Locate the cell with the specified text and output its (X, Y) center coordinate. 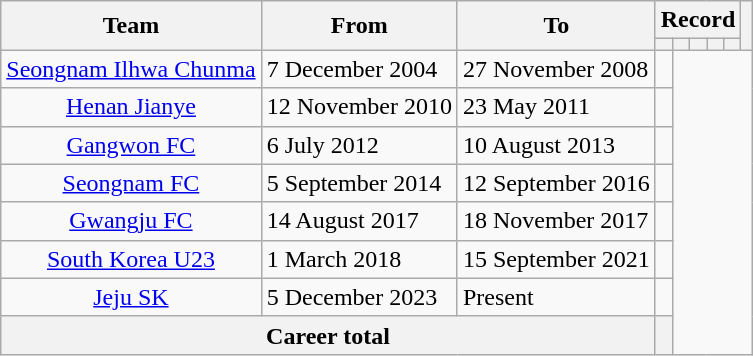
23 May 2011 (556, 107)
12 September 2016 (556, 183)
Team (131, 26)
Record (698, 20)
Career total (328, 335)
Gangwon FC (131, 145)
14 August 2017 (359, 221)
To (556, 26)
5 December 2023 (359, 297)
Seongnam FC (131, 183)
15 September 2021 (556, 259)
6 July 2012 (359, 145)
Present (556, 297)
From (359, 26)
12 November 2010 (359, 107)
10 August 2013 (556, 145)
Henan Jianye (131, 107)
1 March 2018 (359, 259)
7 December 2004 (359, 69)
27 November 2008 (556, 69)
18 November 2017 (556, 221)
Seongnam Ilhwa Chunma (131, 69)
South Korea U23 (131, 259)
5 September 2014 (359, 183)
Gwangju FC (131, 221)
Jeju SK (131, 297)
